Provide the [X, Y] coordinate of the cell's center where the given text is located.  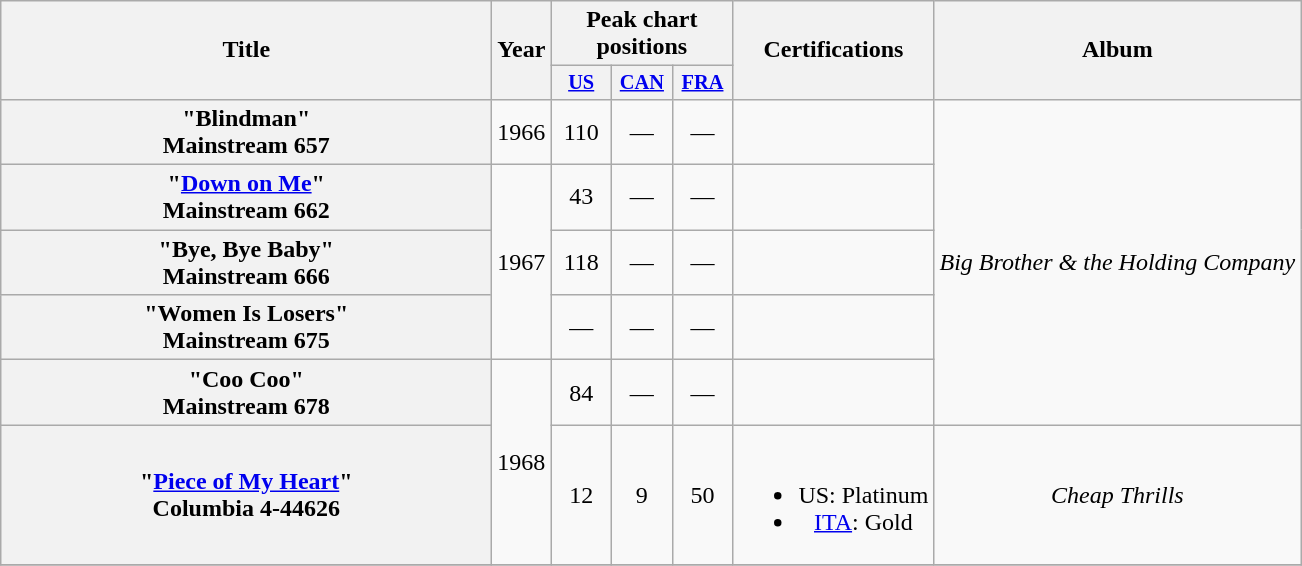
1967 [522, 262]
84 [582, 392]
Certifications [834, 50]
Year [522, 50]
Peak chart positions [642, 34]
1966 [522, 132]
"Piece of My Heart" Columbia 4-44626 [246, 495]
Title [246, 50]
Album [1118, 50]
Cheap Thrills [1118, 495]
US [582, 83]
12 [582, 495]
CAN [642, 83]
1968 [522, 462]
Big Brother & the Holding Company [1118, 262]
9 [642, 495]
"Women Is Losers" Mainstream 675 [246, 328]
110 [582, 132]
"Coo Coo" Mainstream 678 [246, 392]
118 [582, 262]
50 [702, 495]
"Blindman" Mainstream 657 [246, 132]
US: PlatinumITA: Gold [834, 495]
"Bye, Bye Baby" Mainstream 666 [246, 262]
FRA [702, 83]
"Down on Me" Mainstream 662 [246, 198]
43 [582, 198]
